Extract the (X, Y) coordinate from the center of the cell holding the provided text.  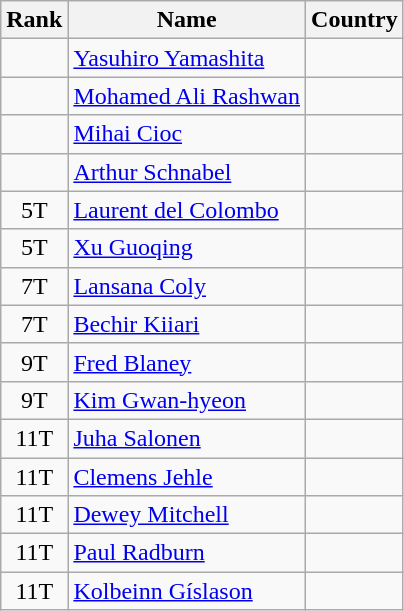
Kolbeinn Gíslason (187, 591)
Fred Blaney (187, 362)
Bechir Kiiari (187, 324)
Arthur Schnabel (187, 172)
Laurent del Colombo (187, 210)
Mohamed Ali Rashwan (187, 96)
Lansana Coly (187, 286)
Name (187, 20)
Kim Gwan-hyeon (187, 400)
Country (355, 20)
Mihai Cioc (187, 134)
Xu Guoqing (187, 248)
Yasuhiro Yamashita (187, 58)
Clemens Jehle (187, 477)
Juha Salonen (187, 438)
Rank (34, 20)
Dewey Mitchell (187, 515)
Paul Radburn (187, 553)
